Output the [X, Y] coordinate of the center of the cell containing the given text.  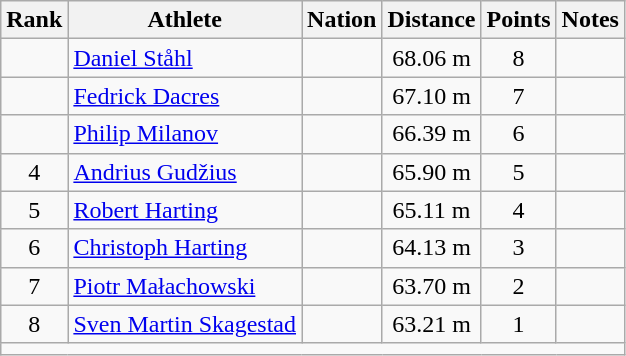
Athlete [185, 20]
Sven Martin Skagestad [185, 324]
Daniel Ståhl [185, 58]
Christoph Harting [185, 248]
63.70 m [432, 286]
2 [518, 286]
64.13 m [432, 248]
63.21 m [432, 324]
Piotr Małachowski [185, 286]
1 [518, 324]
Nation [342, 20]
Andrius Gudžius [185, 172]
Points [518, 20]
65.11 m [432, 210]
67.10 m [432, 96]
68.06 m [432, 58]
3 [518, 248]
Fedrick Dacres [185, 96]
66.39 m [432, 134]
Notes [590, 20]
65.90 m [432, 172]
Philip Milanov [185, 134]
Rank [34, 20]
Distance [432, 20]
Robert Harting [185, 210]
